Capture the cell that displays the provided text and extract its [X, Y] central coordinate. 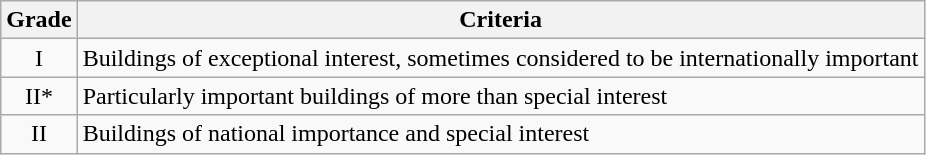
Grade [39, 20]
I [39, 58]
Buildings of exceptional interest, sometimes considered to be internationally important [500, 58]
Buildings of national importance and special interest [500, 134]
II [39, 134]
II* [39, 96]
Particularly important buildings of more than special interest [500, 96]
Criteria [500, 20]
